Scan for the cell matching the given text and deliver its [X, Y] coordinate at center. 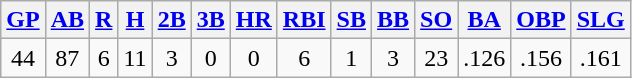
SLG [600, 20]
SO [436, 20]
3B [210, 20]
SB [351, 20]
H [135, 20]
AB [67, 20]
RBI [304, 20]
44 [23, 58]
HR [254, 20]
OBP [541, 20]
BA [484, 20]
.156 [541, 58]
2B [172, 20]
11 [135, 58]
R [104, 20]
87 [67, 58]
GP [23, 20]
.126 [484, 58]
23 [436, 58]
.161 [600, 58]
1 [351, 58]
BB [394, 20]
